Return the (x, y) coordinate for the center point of the cell that contains the specified text.  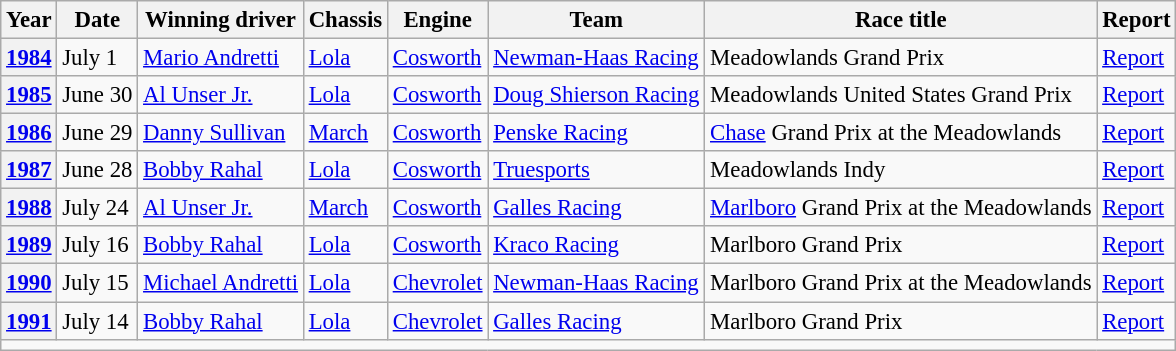
Winning driver (221, 20)
Doug Shierson Racing (596, 95)
Team (596, 20)
July 16 (98, 245)
1985 (29, 95)
Engine (437, 20)
July 1 (98, 58)
Date (98, 20)
Race title (901, 20)
Meadowlands United States Grand Prix (901, 95)
1986 (29, 133)
June 28 (98, 170)
Chassis (345, 20)
1989 (29, 245)
1990 (29, 283)
July 24 (98, 208)
1984 (29, 58)
June 29 (98, 133)
Penske Racing (596, 133)
Meadowlands Grand Prix (901, 58)
1988 (29, 208)
June 30 (98, 95)
1991 (29, 321)
1987 (29, 170)
Mario Andretti (221, 58)
Chase Grand Prix at the Meadowlands (901, 133)
Danny Sullivan (221, 133)
Kraco Racing (596, 245)
Michael Andretti (221, 283)
July 14 (98, 321)
Truesports (596, 170)
July 15 (98, 283)
Year (29, 20)
Meadowlands Indy (901, 170)
